Locate the cell with the specified text and output its [X, Y] center coordinate. 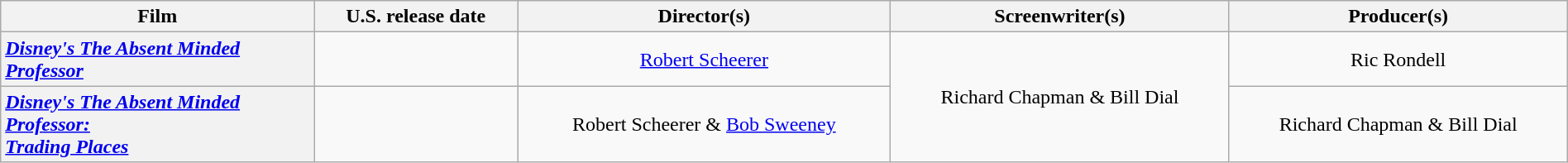
Ric Rondell [1398, 60]
Producer(s) [1398, 17]
Disney's The Absent Minded Professor [157, 60]
Disney's The Absent Minded Professor: Trading Places [157, 124]
Robert Scheerer & Bob Sweeney [705, 124]
Robert Scheerer [705, 60]
Screenwriter(s) [1060, 17]
U.S. release date [416, 17]
Film [157, 17]
Director(s) [705, 17]
